Scan for the cell matching the given text and deliver its [X, Y] coordinate at center. 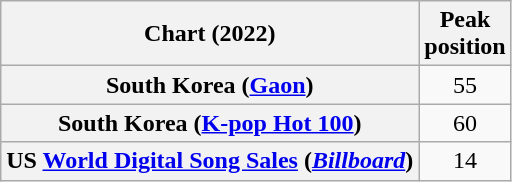
South Korea (Gaon) [210, 85]
55 [465, 85]
Peakposition [465, 34]
Chart (2022) [210, 34]
South Korea (K-pop Hot 100) [210, 123]
US World Digital Song Sales (Billboard) [210, 161]
14 [465, 161]
60 [465, 123]
